Scan for the cell matching the given text and deliver its (X, Y) coordinate at center. 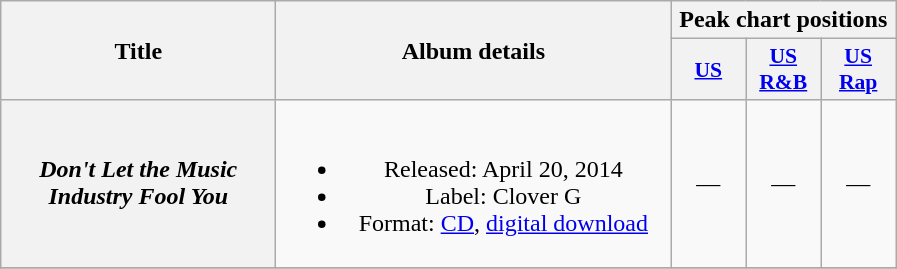
US Rap (858, 70)
Don't Let the Music Industry Fool You (138, 184)
US (708, 70)
Album details (474, 50)
US R&B (784, 70)
Released: April 20, 2014Label: Clover GFormat: CD, digital download (474, 184)
Title (138, 50)
Peak chart positions (784, 20)
